Provide the (X, Y) coordinate of the cell's center where the given text is located.  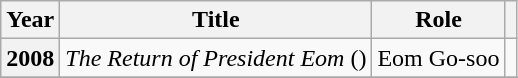
Year (30, 20)
Eom Go-soo (438, 58)
2008 (30, 58)
Role (438, 20)
Title (216, 20)
The Return of President Eom () (216, 58)
